Detect which cell encompasses the target text, then output its [x, y] center coordinate. 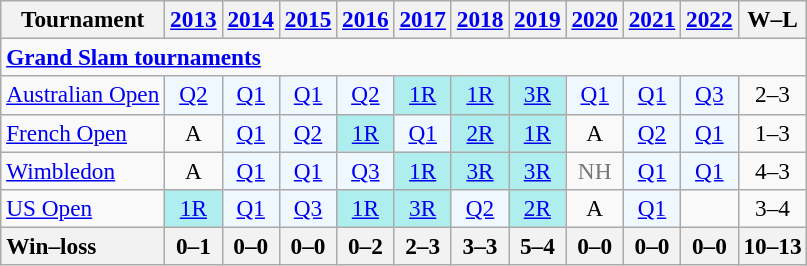
2013 [194, 19]
2020 [594, 19]
2016 [366, 19]
Grand Slam tournaments [404, 57]
2014 [250, 19]
Australian Open [83, 95]
2019 [538, 19]
5–4 [538, 246]
2021 [652, 19]
2022 [710, 19]
NH [594, 170]
3–4 [772, 208]
2018 [480, 19]
2015 [308, 19]
10–13 [772, 246]
Tournament [83, 19]
0–2 [366, 246]
1–3 [772, 133]
W–L [772, 19]
0–1 [194, 246]
4–3 [772, 170]
US Open [83, 208]
French Open [83, 133]
3–3 [480, 246]
2017 [422, 19]
Win–loss [83, 246]
Wimbledon [83, 170]
